Return the [x, y] coordinate for the center point of the cell that contains the specified text.  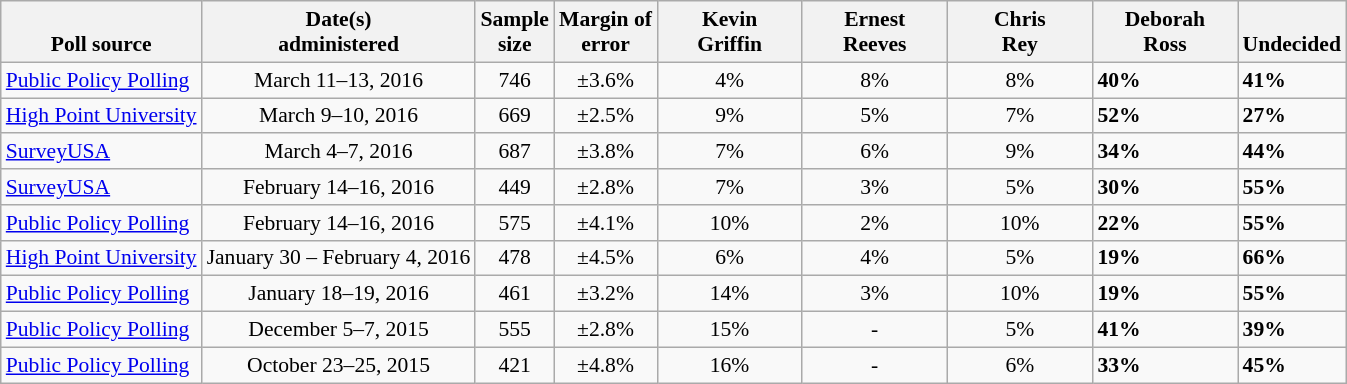
39% [1292, 330]
Samplesize [514, 32]
ErnestReeves [874, 32]
±2.5% [606, 116]
±3.2% [606, 294]
±3.8% [606, 152]
22% [1164, 223]
449 [514, 187]
478 [514, 258]
33% [1164, 365]
±4.5% [606, 258]
±4.1% [606, 223]
40% [1164, 80]
27% [1292, 116]
34% [1164, 152]
Date(s)administered [339, 32]
30% [1164, 187]
January 30 – February 4, 2016 [339, 258]
±4.8% [606, 365]
421 [514, 365]
461 [514, 294]
669 [514, 116]
Margin oferror [606, 32]
44% [1292, 152]
45% [1292, 365]
15% [730, 330]
KevinGriffin [730, 32]
Poll source [102, 32]
±3.6% [606, 80]
687 [514, 152]
Undecided [1292, 32]
555 [514, 330]
52% [1164, 116]
March 4–7, 2016 [339, 152]
March 9–10, 2016 [339, 116]
December 5–7, 2015 [339, 330]
66% [1292, 258]
14% [730, 294]
March 11–13, 2016 [339, 80]
575 [514, 223]
January 18–19, 2016 [339, 294]
DeborahRoss [1164, 32]
16% [730, 365]
746 [514, 80]
October 23–25, 2015 [339, 365]
ChrisRey [1020, 32]
2% [874, 223]
